Provide the [X, Y] coordinate of the cell's center where the given text is located.  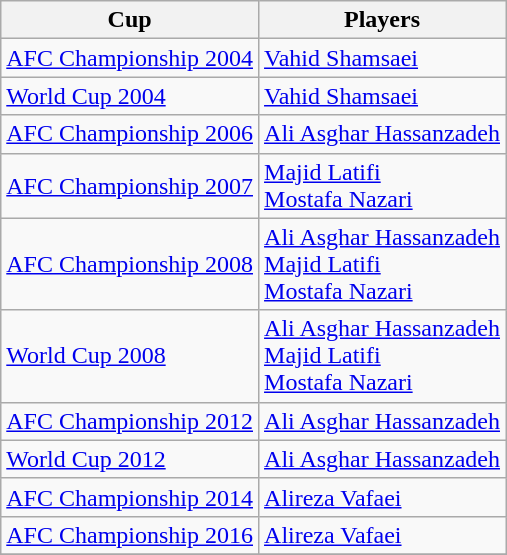
Players [382, 20]
Majid Latifi Mostafa Nazari [382, 186]
AFC Championship 2004 [130, 58]
AFC Championship 2006 [130, 134]
World Cup 2012 [130, 459]
AFC Championship 2016 [130, 535]
AFC Championship 2007 [130, 186]
AFC Championship 2014 [130, 497]
World Cup 2008 [130, 356]
AFC Championship 2008 [130, 264]
Cup [130, 20]
World Cup 2004 [130, 96]
AFC Championship 2012 [130, 421]
